From the cell containing the given text, extract its center point as (x, y) coordinate. 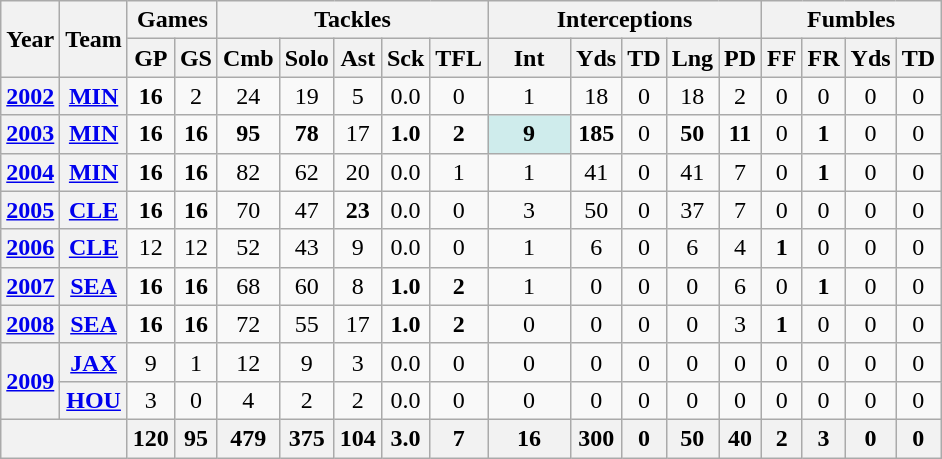
Team (94, 39)
Int (530, 58)
70 (248, 210)
Fumbles (852, 20)
2006 (30, 248)
11 (740, 134)
3.0 (405, 438)
300 (596, 438)
GS (196, 58)
TFL (459, 58)
47 (306, 210)
PD (740, 58)
Games (172, 20)
JAX (94, 362)
2007 (30, 286)
Sck (405, 58)
Year (30, 39)
52 (248, 248)
FR (824, 58)
2005 (30, 210)
37 (692, 210)
375 (306, 438)
24 (248, 96)
19 (306, 96)
104 (358, 438)
120 (150, 438)
FF (782, 58)
72 (248, 324)
Interceptions (625, 20)
GP (150, 58)
Tackles (352, 20)
479 (248, 438)
Ast (358, 58)
20 (358, 172)
2004 (30, 172)
43 (306, 248)
68 (248, 286)
Lng (692, 58)
2009 (30, 381)
2008 (30, 324)
2003 (30, 134)
Cmb (248, 58)
82 (248, 172)
23 (358, 210)
40 (740, 438)
HOU (94, 400)
62 (306, 172)
60 (306, 286)
78 (306, 134)
8 (358, 286)
5 (358, 96)
Solo (306, 58)
2002 (30, 96)
55 (306, 324)
185 (596, 134)
